Search for the cell housing the specified text and yield its (x, y) center coordinate. 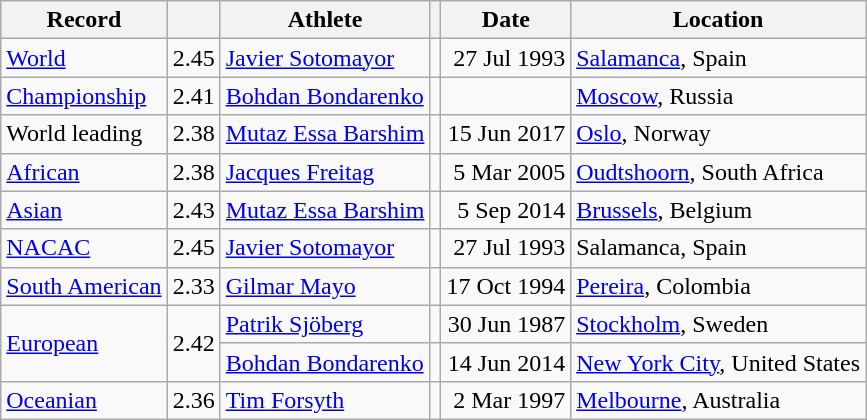
New York City, United States (718, 362)
World (84, 58)
2.36 (194, 400)
Asian (84, 210)
2.43 (194, 210)
17 Oct 1994 (506, 286)
Date (506, 20)
Brussels, Belgium (718, 210)
Gilmar Mayo (325, 286)
Stockholm, Sweden (718, 324)
World leading (84, 134)
2.42 (194, 343)
Melbourne, Australia (718, 400)
Championship (84, 96)
European (84, 343)
2 Mar 1997 (506, 400)
Oudtshoorn, South Africa (718, 172)
Location (718, 20)
2.33 (194, 286)
Jacques Freitag (325, 172)
15 Jun 2017 (506, 134)
14 Jun 2014 (506, 362)
Moscow, Russia (718, 96)
Patrik Sjöberg (325, 324)
2.41 (194, 96)
NACAC (84, 248)
Pereira, Colombia (718, 286)
Tim Forsyth (325, 400)
African (84, 172)
Oceanian (84, 400)
Record (84, 20)
Oslo, Norway (718, 134)
30 Jun 1987 (506, 324)
5 Mar 2005 (506, 172)
5 Sep 2014 (506, 210)
South American (84, 286)
Athlete (325, 20)
